Capture the cell that displays the provided text and extract its [x, y] central coordinate. 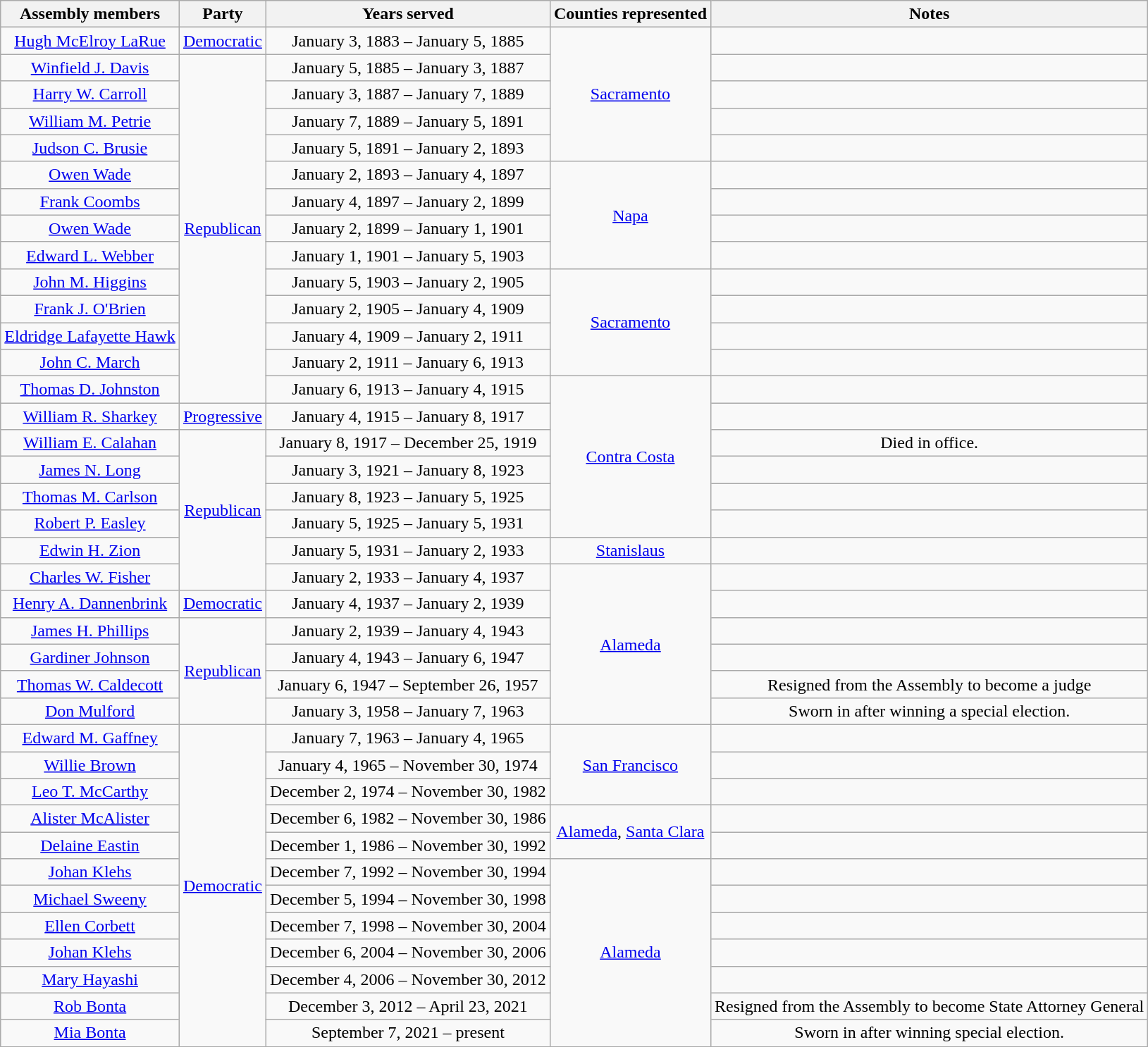
Michael Sweeny [90, 899]
January 4, 1909 – January 2, 1911 [407, 336]
William R. Sharkey [90, 416]
December 1, 1986 – November 30, 1992 [407, 845]
Party [223, 14]
January 2, 1933 – January 4, 1937 [407, 577]
January 5, 1925 – January 5, 1931 [407, 523]
James H. Phillips [90, 631]
Judson C. Brusie [90, 148]
January 2, 1911 – January 6, 1913 [407, 363]
Alister McAlister [90, 819]
Alameda, Santa Clara [630, 832]
January 6, 1947 – September 26, 1957 [407, 684]
January 4, 1965 – November 30, 1974 [407, 764]
William M. Petrie [90, 121]
Edwin H. Zion [90, 550]
Willie Brown [90, 764]
Hugh McElroy LaRue [90, 41]
Frank J. O'Brien [90, 309]
William E. Calahan [90, 443]
December 3, 2012 – April 23, 2021 [407, 1006]
January 5, 1891 – January 2, 1893 [407, 148]
December 6, 2004 – November 30, 2006 [407, 953]
Leo T. McCarthy [90, 792]
Winfield J. Davis [90, 68]
January 5, 1885 – January 3, 1887 [407, 68]
Edward M. Gaffney [90, 738]
San Francisco [630, 764]
January 2, 1899 – January 1, 1901 [407, 228]
Contra Costa [630, 457]
January 8, 1917 – December 25, 1919 [407, 443]
January 1, 1901 – January 5, 1903 [407, 255]
Mia Bonta [90, 1033]
Notes [930, 14]
December 4, 2006 – November 30, 2012 [407, 979]
Edward L. Webber [90, 255]
John C. March [90, 363]
January 3, 1883 – January 5, 1885 [407, 41]
Died in office. [930, 443]
December 7, 1998 – November 30, 2004 [407, 926]
Resigned from the Assembly to become a judge [930, 684]
December 6, 1982 – November 30, 1986 [407, 819]
January 7, 1889 – January 5, 1891 [407, 121]
Harry W. Carroll [90, 94]
December 7, 1992 – November 30, 1994 [407, 872]
January 3, 1958 – January 7, 1963 [407, 711]
Resigned from the Assembly to become State Attorney General [930, 1006]
January 7, 1963 – January 4, 1965 [407, 738]
Sworn in after winning special election. [930, 1033]
Charles W. Fisher [90, 577]
Thomas M. Carlson [90, 497]
January 2, 1939 – January 4, 1943 [407, 631]
December 5, 1994 – November 30, 1998 [407, 899]
January 5, 1931 – January 2, 1933 [407, 550]
December 2, 1974 – November 30, 1982 [407, 792]
January 8, 1923 – January 5, 1925 [407, 497]
Ellen Corbett [90, 926]
Thomas D. Johnston [90, 390]
Progressive [223, 416]
Robert P. Easley [90, 523]
Eldridge Lafayette Hawk [90, 336]
Don Mulford [90, 711]
Years served [407, 14]
Henry A. Dannenbrink [90, 604]
James N. Long [90, 470]
Rob Bonta [90, 1006]
January 5, 1903 – January 2, 1905 [407, 282]
Stanislaus [630, 550]
January 4, 1897 – January 2, 1899 [407, 202]
Mary Hayashi [90, 979]
Assembly members [90, 14]
Gardiner Johnson [90, 657]
January 2, 1893 – January 4, 1897 [407, 175]
January 4, 1915 – January 8, 1917 [407, 416]
January 3, 1887 – January 7, 1889 [407, 94]
Counties represented [630, 14]
Napa [630, 215]
January 4, 1943 – January 6, 1947 [407, 657]
January 2, 1905 – January 4, 1909 [407, 309]
Frank Coombs [90, 202]
January 4, 1937 – January 2, 1939 [407, 604]
January 6, 1913 – January 4, 1915 [407, 390]
Sworn in after winning a special election. [930, 711]
Thomas W. Caldecott [90, 684]
January 3, 1921 – January 8, 1923 [407, 470]
Delaine Eastin [90, 845]
September 7, 2021 – present [407, 1033]
John M. Higgins [90, 282]
